Extract the [X, Y] coordinate from the center of the cell holding the provided text.  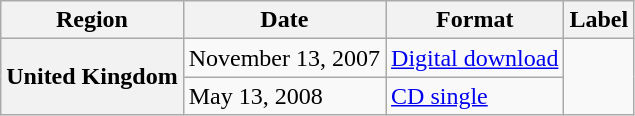
United Kingdom [92, 77]
Digital download [475, 58]
CD single [475, 96]
May 13, 2008 [284, 96]
Format [475, 20]
Region [92, 20]
Label [599, 20]
Date [284, 20]
November 13, 2007 [284, 58]
